Search for the cell housing the specified text and yield its (X, Y) center coordinate. 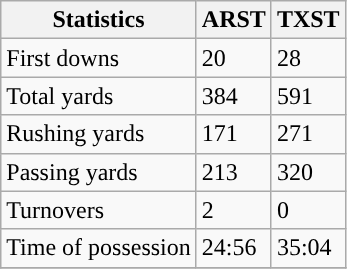
First downs (99, 58)
ARST (234, 20)
28 (308, 58)
213 (234, 172)
Turnovers (99, 210)
Rushing yards (99, 134)
35:04 (308, 248)
2 (234, 210)
Total yards (99, 96)
384 (234, 96)
Statistics (99, 20)
20 (234, 58)
171 (234, 134)
Passing yards (99, 172)
Time of possession (99, 248)
271 (308, 134)
320 (308, 172)
0 (308, 210)
591 (308, 96)
24:56 (234, 248)
TXST (308, 20)
